Determine the [X, Y] coordinate at the center of the cell enclosing the given text.  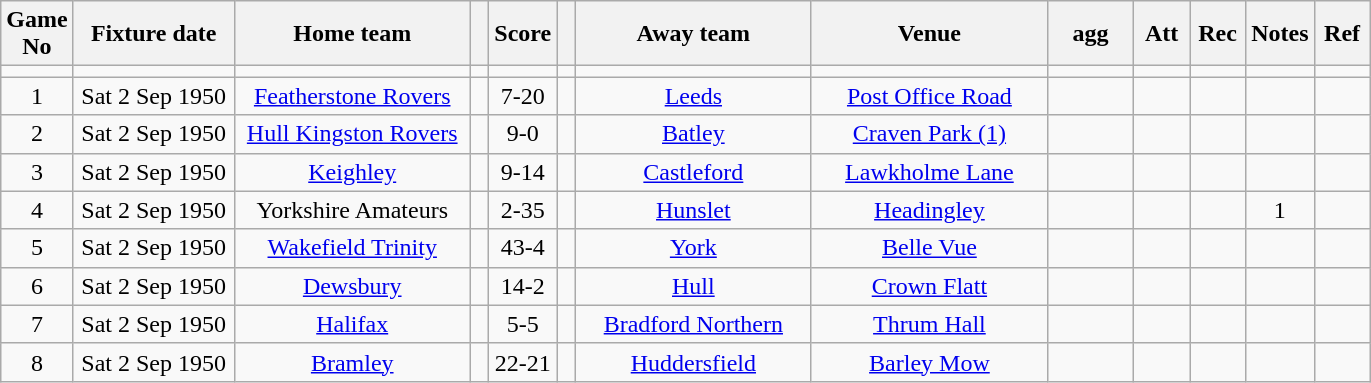
43-4 [523, 248]
Hull [693, 286]
Post Office Road [929, 96]
Featherstone Rovers [352, 96]
Away team [693, 34]
8 [37, 362]
Headingley [929, 210]
Keighley [352, 172]
Thrum Hall [929, 324]
Halifax [352, 324]
Ref [1342, 34]
7 [37, 324]
9-0 [523, 134]
Lawkholme Lane [929, 172]
Bramley [352, 362]
2 [37, 134]
Venue [929, 34]
3 [37, 172]
Fixture date [154, 34]
Att [1162, 34]
Huddersfield [693, 362]
Barley Mow [929, 362]
agg [1090, 34]
14-2 [523, 286]
Hull Kingston Rovers [352, 134]
York [693, 248]
Castleford [693, 172]
Notes [1280, 34]
6 [37, 286]
Belle Vue [929, 248]
Craven Park (1) [929, 134]
Dewsbury [352, 286]
Score [523, 34]
2-35 [523, 210]
Game No [37, 34]
Bradford Northern [693, 324]
Wakefield Trinity [352, 248]
Leeds [693, 96]
5-5 [523, 324]
Crown Flatt [929, 286]
5 [37, 248]
9-14 [523, 172]
Yorkshire Amateurs [352, 210]
22-21 [523, 362]
7-20 [523, 96]
Home team [352, 34]
Rec [1218, 34]
4 [37, 210]
Batley [693, 134]
Hunslet [693, 210]
